Determine the [x, y] coordinate at the center of the cell enclosing the given text.  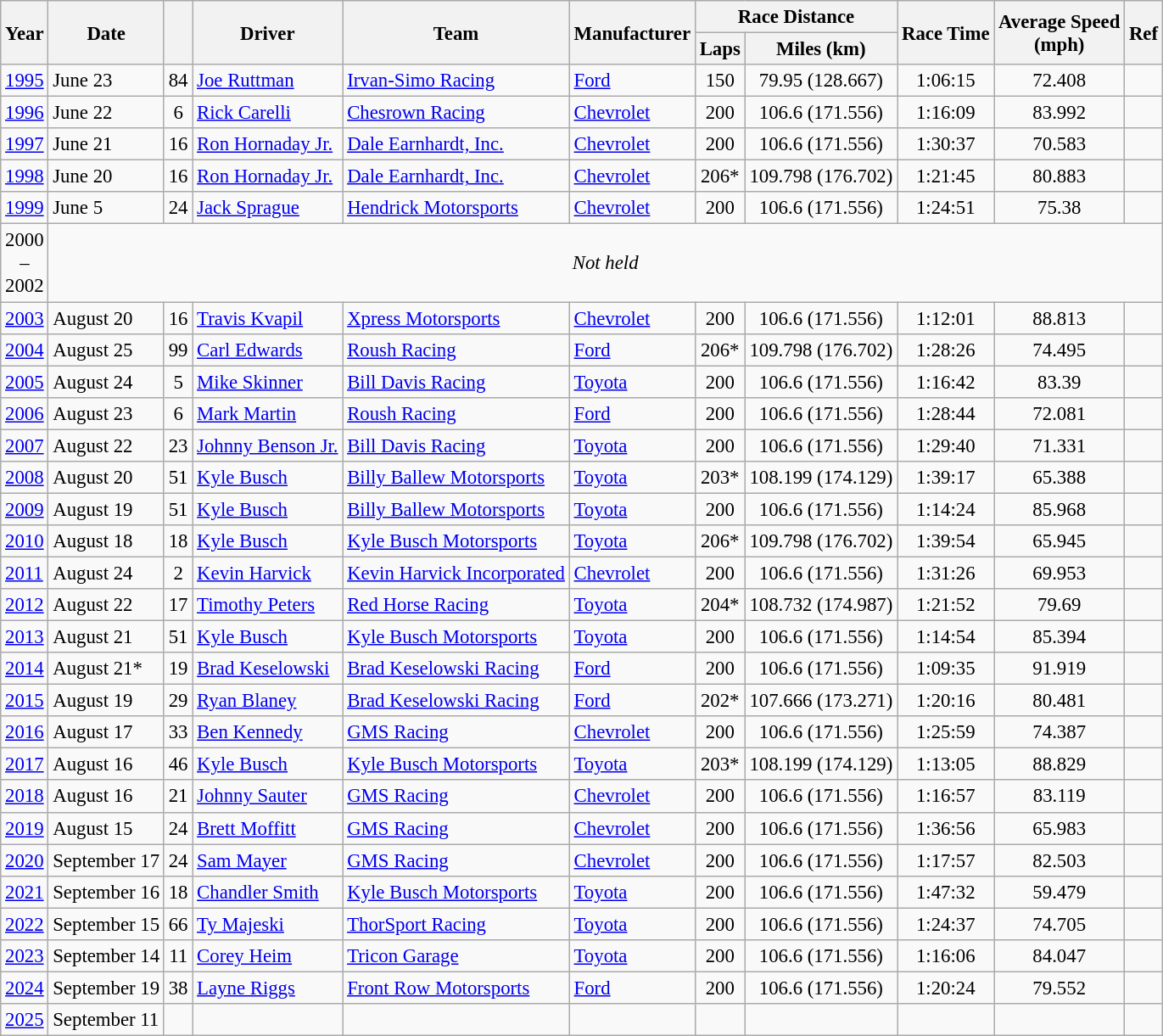
Driver [268, 32]
19 [178, 669]
September 19 [106, 988]
2016 [25, 732]
2 [178, 573]
84.047 [1060, 956]
70.583 [1060, 144]
204* [719, 605]
108.732 (174.987) [821, 605]
Layne Riggs [268, 988]
Chesrown Racing [456, 113]
59.479 [1060, 892]
Brett Moffitt [268, 828]
1:47:32 [946, 892]
2023 [25, 956]
1:14:24 [946, 509]
1:21:52 [946, 605]
Red Horse Racing [456, 605]
Race Distance [796, 17]
2009 [25, 509]
Ty Majeski [268, 924]
June 22 [106, 113]
September 11 [106, 1020]
1:09:35 [946, 669]
Rick Carelli [268, 113]
80.481 [1060, 701]
5 [178, 382]
2003 [25, 318]
79.552 [1060, 988]
Travis Kvapil [268, 318]
Kevin Harvick Incorporated [456, 573]
1:25:59 [946, 732]
September 14 [106, 956]
1:24:51 [946, 208]
2013 [25, 637]
2017 [25, 764]
69.953 [1060, 573]
August 17 [106, 732]
June 20 [106, 176]
1:16:57 [946, 797]
1:06:15 [946, 81]
Tricon Garage [456, 956]
Johnny Sauter [268, 797]
2005 [25, 382]
74.387 [1060, 732]
Carl Edwards [268, 350]
Average Speed(mph) [1060, 32]
33 [178, 732]
46 [178, 764]
2018 [25, 797]
2015 [25, 701]
Ryan Blaney [268, 701]
Kevin Harvick [268, 573]
202* [719, 701]
Xpress Motorsports [456, 318]
August 18 [106, 541]
1:16:42 [946, 382]
74.705 [1060, 924]
Brad Keselowski [268, 669]
83.119 [1060, 797]
1:39:17 [946, 478]
29 [178, 701]
Ref [1143, 32]
September 15 [106, 924]
1:39:54 [946, 541]
85.394 [1060, 637]
2021 [25, 892]
11 [178, 956]
August 21 [106, 637]
1:28:26 [946, 350]
Miles (km) [821, 49]
71.331 [1060, 445]
Hendrick Motorsports [456, 208]
Jack Sprague [268, 208]
August 23 [106, 413]
Corey Heim [268, 956]
Team [456, 32]
1996 [25, 113]
2010 [25, 541]
82.503 [1060, 860]
Joe Ruttman [268, 81]
79.95 (128.667) [821, 81]
1:24:37 [946, 924]
1:29:40 [946, 445]
Not held [606, 263]
72.081 [1060, 413]
1:16:09 [946, 113]
65.983 [1060, 828]
85.968 [1060, 509]
38 [178, 988]
72.408 [1060, 81]
2011 [25, 573]
1999 [25, 208]
September 17 [106, 860]
2025 [25, 1020]
Mike Skinner [268, 382]
June 21 [106, 144]
Ben Kennedy [268, 732]
1:30:37 [946, 144]
Manufacturer [632, 32]
Front Row Motorsports [456, 988]
23 [178, 445]
August 15 [106, 828]
2020 [25, 860]
75.38 [1060, 208]
83.992 [1060, 113]
August 25 [106, 350]
79.69 [1060, 605]
2024 [25, 988]
1:20:24 [946, 988]
Year [25, 32]
2007 [25, 445]
83.39 [1060, 382]
1:36:56 [946, 828]
2014 [25, 669]
1:17:57 [946, 860]
1:20:16 [946, 701]
August 21* [106, 669]
74.495 [1060, 350]
99 [178, 350]
88.829 [1060, 764]
66 [178, 924]
September 16 [106, 892]
1:21:45 [946, 176]
2008 [25, 478]
1997 [25, 144]
June 5 [106, 208]
65.388 [1060, 478]
2022 [25, 924]
Johnny Benson Jr. [268, 445]
Date [106, 32]
84 [178, 81]
2006 [25, 413]
2012 [25, 605]
65.945 [1060, 541]
17 [178, 605]
88.813 [1060, 318]
1:16:06 [946, 956]
1998 [25, 176]
Irvan-Simo Racing [456, 81]
1:28:44 [946, 413]
Mark Martin [268, 413]
107.666 (173.271) [821, 701]
June 23 [106, 81]
1:13:05 [946, 764]
1:12:01 [946, 318]
1:14:54 [946, 637]
1995 [25, 81]
Chandler Smith [268, 892]
150 [719, 81]
Race Time [946, 32]
Sam Mayer [268, 860]
2000–2002 [25, 263]
Timothy Peters [268, 605]
2004 [25, 350]
2019 [25, 828]
ThorSport Racing [456, 924]
80.883 [1060, 176]
Laps [719, 49]
91.919 [1060, 669]
21 [178, 797]
1:31:26 [946, 573]
